Search for the cell housing the specified text and yield its [X, Y] center coordinate. 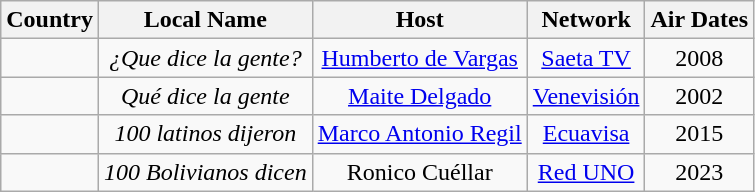
Red UNO [586, 172]
Air Dates [700, 20]
Ronico Cuéllar [420, 172]
Marco Antonio Regil [420, 134]
Country [50, 20]
Saeta TV [586, 58]
Network [586, 20]
100 latinos dijeron [205, 134]
Ecuavisa [586, 134]
Local Name [205, 20]
Maite Delgado [420, 96]
100 Bolivianos dicen [205, 172]
2015 [700, 134]
2023 [700, 172]
Qué dice la gente [205, 96]
2002 [700, 96]
2008 [700, 58]
Humberto de Vargas [420, 58]
Host [420, 20]
Venevisión [586, 96]
¿Que dice la gente? [205, 58]
